Find where the given text appears and provide that cell's center as (X, Y) coordinate. 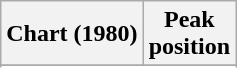
Chart (1980) (72, 34)
Peakposition (189, 34)
